From the cell containing the given text, extract its center point as (X, Y) coordinate. 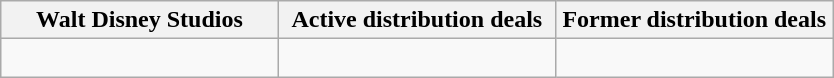
Former distribution deals (694, 20)
Active distribution deals (416, 20)
Walt Disney Studios (140, 20)
